Determine the [x, y] coordinate at the center of the cell enclosing the given text.  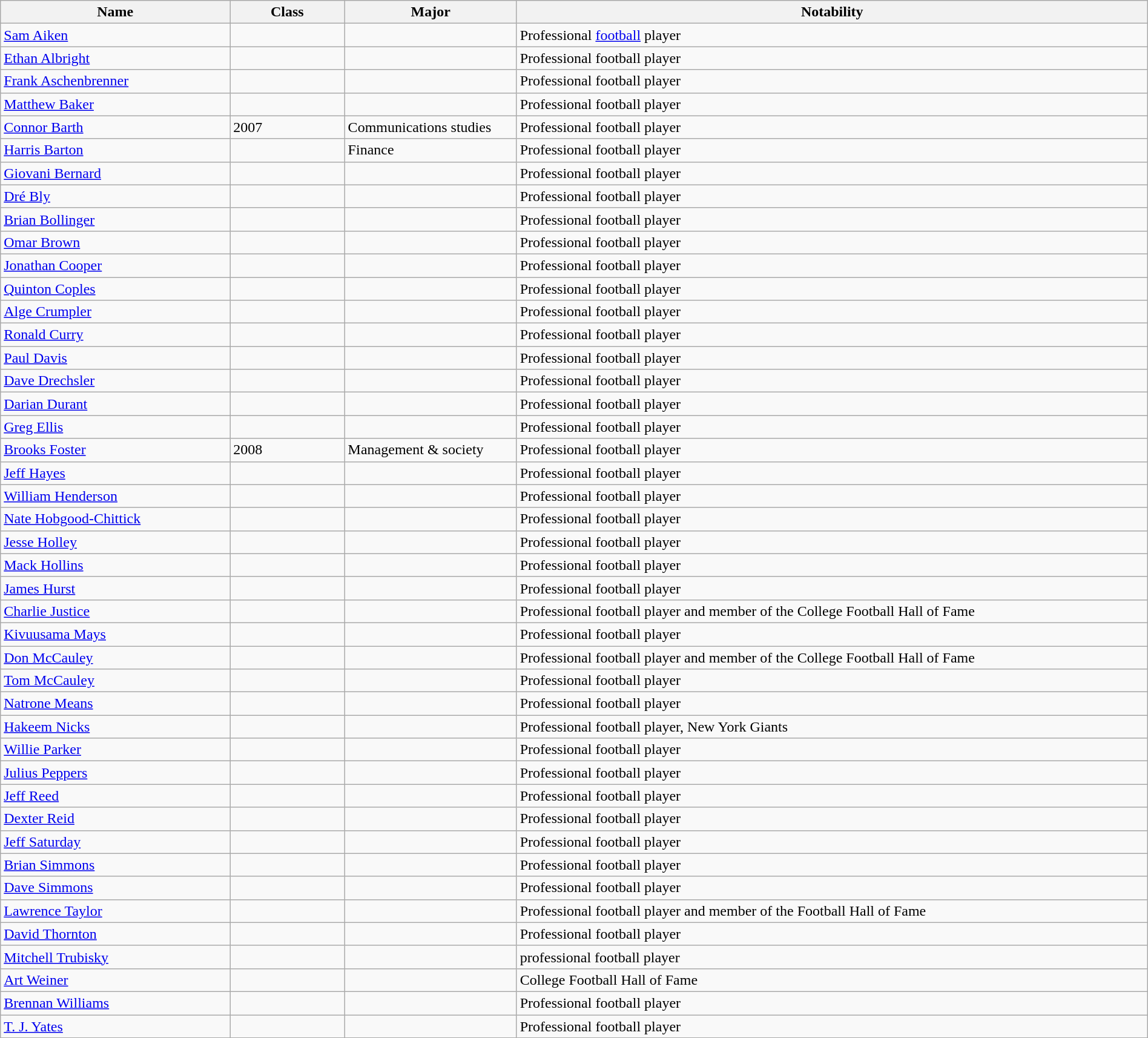
William Henderson [115, 496]
Julius Peppers [115, 773]
Sam Aiken [115, 35]
Brian Bollinger [115, 219]
Charlie Justice [115, 611]
Kivuusama Mays [115, 634]
Quinton Coples [115, 289]
T. J. Yates [115, 1026]
Matthew Baker [115, 104]
Professional football player, New York Giants [832, 727]
Giovani Bernard [115, 173]
Mitchell Trubisky [115, 957]
Tom McCauley [115, 681]
Omar Brown [115, 242]
Brian Simmons [115, 865]
Greg Ellis [115, 427]
Darian Durant [115, 404]
College Football Hall of Fame [832, 980]
Hakeem Nicks [115, 727]
Dave Drechsler [115, 381]
Natrone Means [115, 704]
Don McCauley [115, 657]
Dré Bly [115, 196]
Ronald Curry [115, 335]
Dexter Reid [115, 819]
2007 [287, 127]
Art Weiner [115, 980]
Alge Crumpler [115, 312]
James Hurst [115, 588]
Ethan Albright [115, 58]
Frank Aschenbrenner [115, 81]
professional football player [832, 957]
Communications studies [431, 127]
David Thornton [115, 934]
Notability [832, 12]
Jonathan Cooper [115, 265]
Major [431, 12]
Name [115, 12]
Jesse Holley [115, 542]
Brooks Foster [115, 450]
Professional football player and member of the Football Hall of Fame [832, 911]
Jeff Saturday [115, 842]
Jeff Hayes [115, 473]
Connor Barth [115, 127]
Harris Barton [115, 150]
Class [287, 12]
Nate Hobgood-Chittick [115, 519]
2008 [287, 450]
Brennan Williams [115, 1003]
Dave Simmons [115, 888]
Management & society [431, 450]
Jeff Reed [115, 796]
Mack Hollins [115, 565]
Finance [431, 150]
Paul Davis [115, 358]
Willie Parker [115, 750]
Lawrence Taylor [115, 911]
